Output the [X, Y] coordinate of the center of the cell containing the given text.  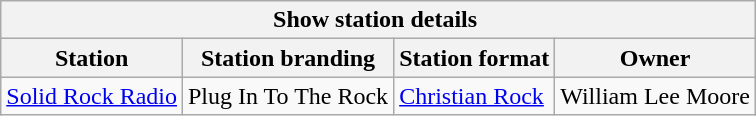
Show station details [378, 20]
Plug In To The Rock [288, 96]
Christian Rock [474, 96]
Station [92, 58]
Station format [474, 58]
Station branding [288, 58]
Owner [656, 58]
Solid Rock Radio [92, 96]
William Lee Moore [656, 96]
